Provide the [X, Y] coordinate of the cell's center where the given text is located.  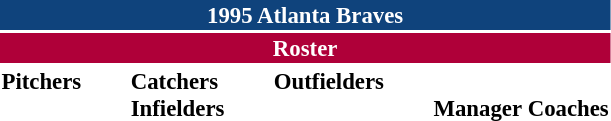
Roster [305, 48]
1995 Atlanta Braves [305, 15]
